Determine the (X, Y) coordinate at the center of the cell enclosing the given text.  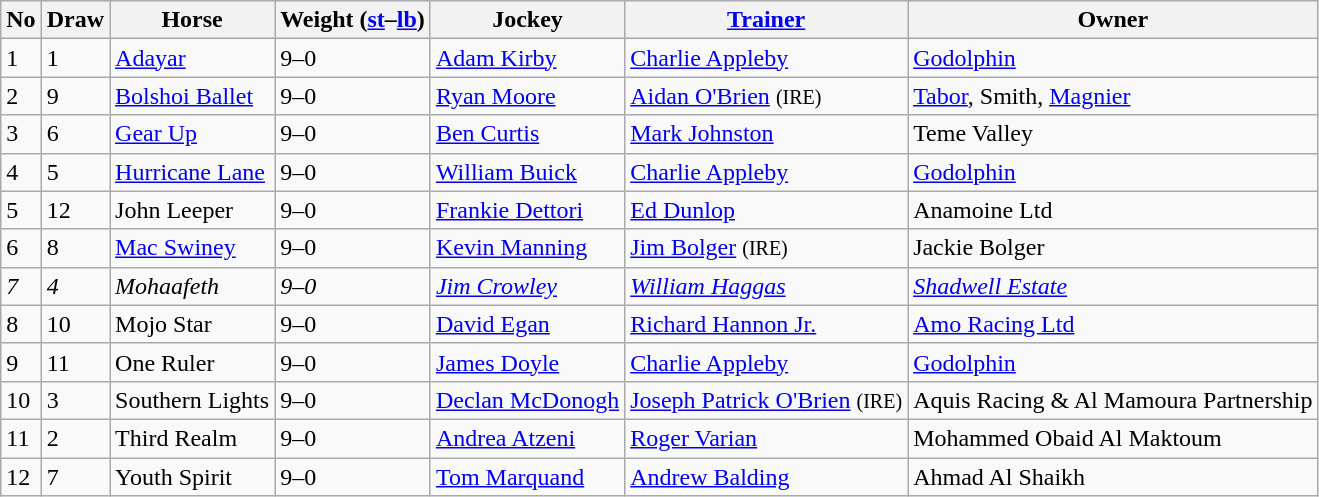
Kevin Manning (527, 248)
David Egan (527, 324)
Ryan Moore (527, 96)
Andrea Atzeni (527, 438)
Tabor, Smith, Magnier (1113, 96)
Ed Dunlop (766, 210)
Trainer (766, 20)
Mohaafeth (192, 286)
Tom Marquand (527, 477)
Aidan O'Brien (IRE) (766, 96)
Owner (1113, 20)
Jim Bolger (IRE) (766, 248)
Ahmad Al Shaikh (1113, 477)
Jackie Bolger (1113, 248)
Mac Swiney (192, 248)
William Haggas (766, 286)
Andrew Balding (766, 477)
Jockey (527, 20)
Jim Crowley (527, 286)
Gear Up (192, 134)
Aquis Racing & Al Mamoura Partnership (1113, 400)
Adayar (192, 58)
Bolshoi Ballet (192, 96)
Richard Hannon Jr. (766, 324)
One Ruler (192, 362)
Horse (192, 20)
Frankie Dettori (527, 210)
Roger Varian (766, 438)
Mojo Star (192, 324)
James Doyle (527, 362)
Anamoine Ltd (1113, 210)
Southern Lights (192, 400)
John Leeper (192, 210)
Mark Johnston (766, 134)
Ben Curtis (527, 134)
Amo Racing Ltd (1113, 324)
No (21, 20)
Teme Valley (1113, 134)
Shadwell Estate (1113, 286)
Adam Kirby (527, 58)
Hurricane Lane (192, 172)
Youth Spirit (192, 477)
Draw (75, 20)
William Buick (527, 172)
Weight (st–lb) (353, 20)
Third Realm (192, 438)
Declan McDonogh (527, 400)
Joseph Patrick O'Brien (IRE) (766, 400)
Mohammed Obaid Al Maktoum (1113, 438)
